Capture the cell that displays the provided text and extract its [X, Y] central coordinate. 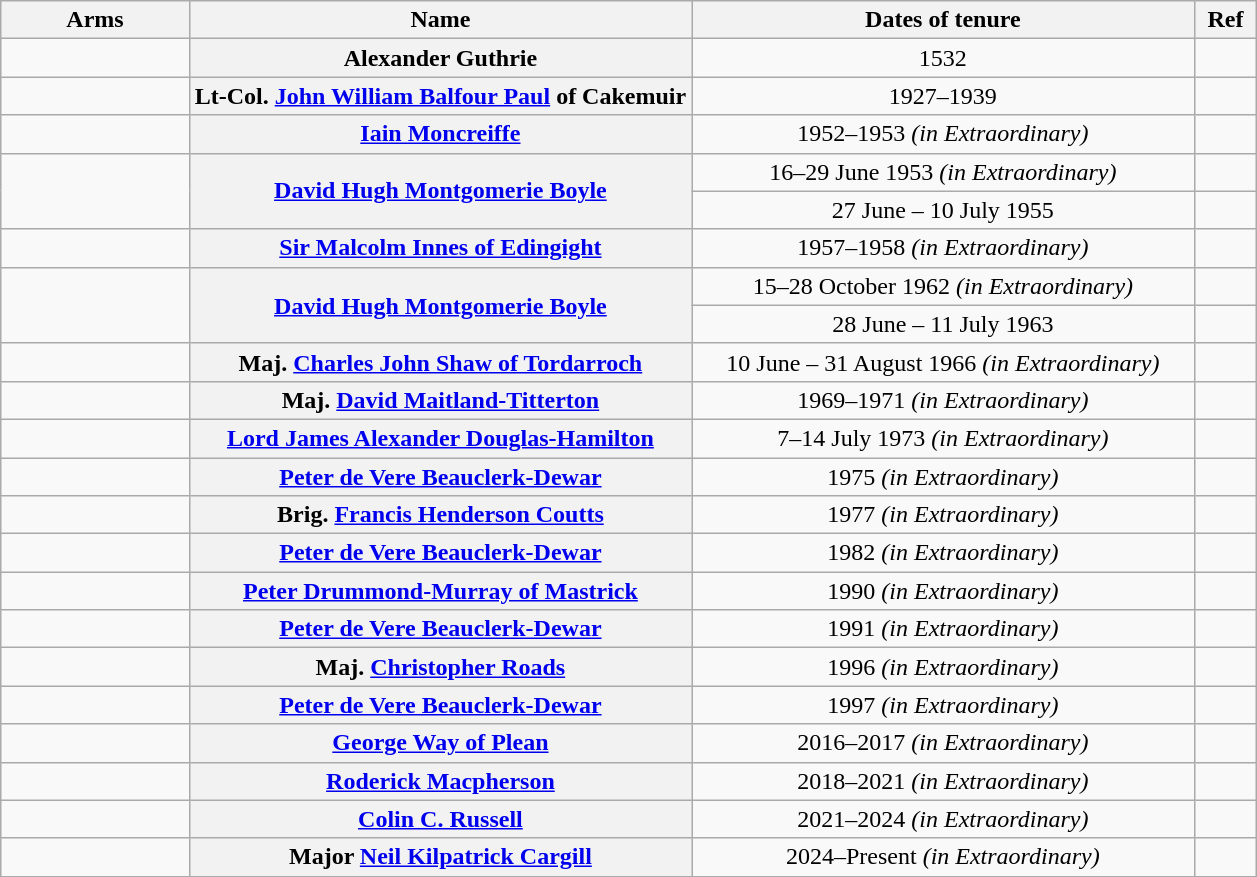
Maj. Christopher Roads [440, 667]
1977 (in Extraordinary) [943, 515]
George Way of Plean [440, 743]
Maj. Charles John Shaw of Tordarroch [440, 362]
10 June – 31 August 1966 (in Extraordinary) [943, 362]
1957–1958 (in Extraordinary) [943, 248]
1990 (in Extraordinary) [943, 591]
1969–1971 (in Extraordinary) [943, 400]
Sir Malcolm Innes of Edingight [440, 248]
1975 (in Extraordinary) [943, 477]
Alexander Guthrie [440, 58]
Maj. David Maitland-Titterton [440, 400]
Iain Moncreiffe [440, 134]
16–29 June 1953 (in Extraordinary) [943, 172]
Dates of tenure [943, 20]
2024–Present (in Extraordinary) [943, 857]
Peter Drummond-Murray of Mastrick [440, 591]
7–14 July 1973 (in Extraordinary) [943, 438]
1991 (in Extraordinary) [943, 629]
1532 [943, 58]
Lt-Col. John William Balfour Paul of Cakemuir [440, 96]
Ref [1226, 20]
Brig. Francis Henderson Coutts [440, 515]
Name [440, 20]
1927–1939 [943, 96]
1982 (in Extraordinary) [943, 553]
2018–2021 (in Extraordinary) [943, 781]
1996 (in Extraordinary) [943, 667]
Roderick Macpherson [440, 781]
27 June – 10 July 1955 [943, 210]
28 June – 11 July 1963 [943, 324]
Major Neil Kilpatrick Cargill [440, 857]
1952–1953 (in Extraordinary) [943, 134]
2016–2017 (in Extraordinary) [943, 743]
Colin C. Russell [440, 819]
Lord James Alexander Douglas-Hamilton [440, 438]
Arms [95, 20]
2021–2024 (in Extraordinary) [943, 819]
15–28 October 1962 (in Extraordinary) [943, 286]
1997 (in Extraordinary) [943, 705]
